Locate the cell with the specified text and output its (x, y) center coordinate. 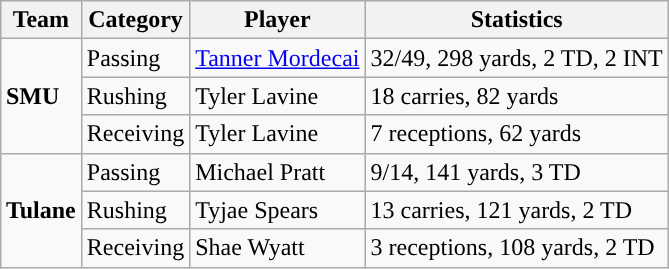
Tyjae Spears (278, 210)
Team (40, 20)
3 receptions, 108 yards, 2 TD (516, 248)
Statistics (516, 20)
32/49, 298 yards, 2 TD, 2 INT (516, 58)
Tulane (40, 210)
18 carries, 82 yards (516, 96)
Michael Pratt (278, 172)
7 receptions, 62 yards (516, 134)
Shae Wyatt (278, 248)
Player (278, 20)
13 carries, 121 yards, 2 TD (516, 210)
9/14, 141 yards, 3 TD (516, 172)
Category (135, 20)
SMU (40, 96)
Tanner Mordecai (278, 58)
